Find where the given text appears and provide that cell's center as [X, Y] coordinate. 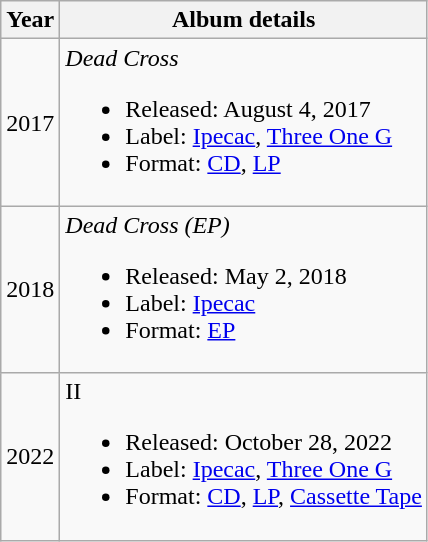
IIReleased: October 28, 2022Label: Ipecac, Three One GFormat: CD, LP, Cassette Tape [244, 456]
2022 [30, 456]
Year [30, 20]
2017 [30, 122]
Dead CrossReleased: August 4, 2017Label: Ipecac, Three One GFormat: CD, LP [244, 122]
Dead Cross (EP)Released: May 2, 2018Label: IpecacFormat: EP [244, 290]
2018 [30, 290]
Album details [244, 20]
